Return the [x, y] coordinate for the center point of the cell that contains the specified text.  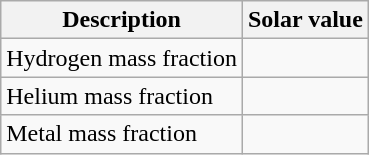
Metal mass fraction [122, 134]
Hydrogen mass fraction [122, 58]
Solar value [305, 20]
Helium mass fraction [122, 96]
Description [122, 20]
